Provide the [X, Y] coordinate of the cell's center where the given text is located.  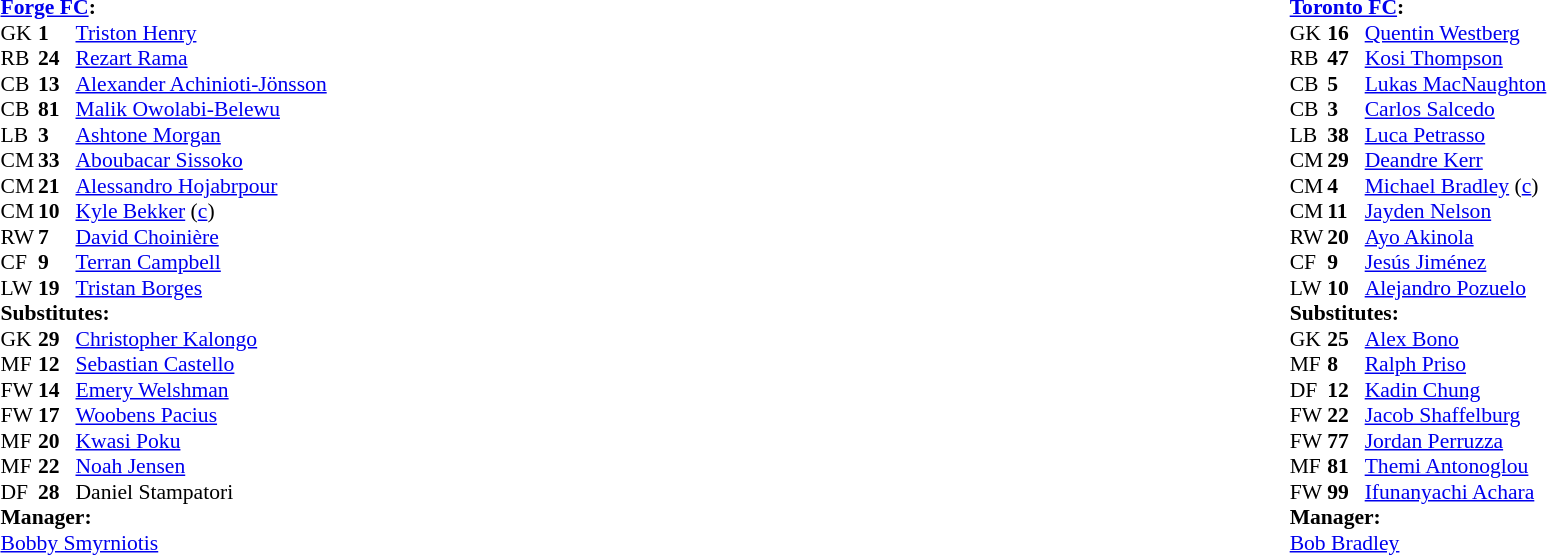
Michael Bradley (c) [1456, 186]
21 [57, 186]
Kwasi Poku [202, 441]
Sebastian Castello [202, 365]
5 [1346, 84]
1 [57, 33]
Ifunanyachi Achara [1456, 492]
19 [57, 288]
Alexander Achinioti-Jönsson [202, 84]
Ashtone Morgan [202, 135]
Alex Bono [1456, 339]
25 [1346, 339]
Deandre Kerr [1456, 161]
38 [1346, 135]
8 [1346, 365]
Jacob Shaffelburg [1456, 415]
Christopher Kalongo [202, 339]
77 [1346, 441]
Ralph Priso [1456, 365]
99 [1346, 492]
24 [57, 59]
Carlos Salcedo [1456, 109]
Emery Welshman [202, 390]
Triston Henry [202, 33]
David Choinière [202, 237]
Jordan Perruzza [1456, 441]
Kyle Bekker (c) [202, 211]
Jayden Nelson [1456, 211]
47 [1346, 59]
Kadin Chung [1456, 390]
Aboubacar Sissoko [202, 161]
Rezart Rama [202, 59]
7 [57, 237]
Quentin Westberg [1456, 33]
33 [57, 161]
Malik Owolabi-Belewu [202, 109]
Daniel Stampatori [202, 492]
Alessandro Hojabrpour [202, 186]
Jesús Jiménez [1456, 263]
28 [57, 492]
Noah Jensen [202, 467]
Themi Antonoglou [1456, 467]
4 [1346, 186]
Kosi Thompson [1456, 59]
17 [57, 415]
Manager: Bob Bradley [1418, 530]
13 [57, 84]
Lukas MacNaughton [1456, 84]
Tristan Borges [202, 288]
Woobens Pacius [202, 415]
11 [1346, 211]
Manager: Bobby Smyrniotis [163, 530]
Ayo Akinola [1456, 237]
Alejandro Pozuelo [1456, 288]
Terran Campbell [202, 263]
14 [57, 390]
Luca Petrasso [1456, 135]
16 [1346, 33]
